For the text-containing cell, return its midpoint in (x, y) coordinate format. 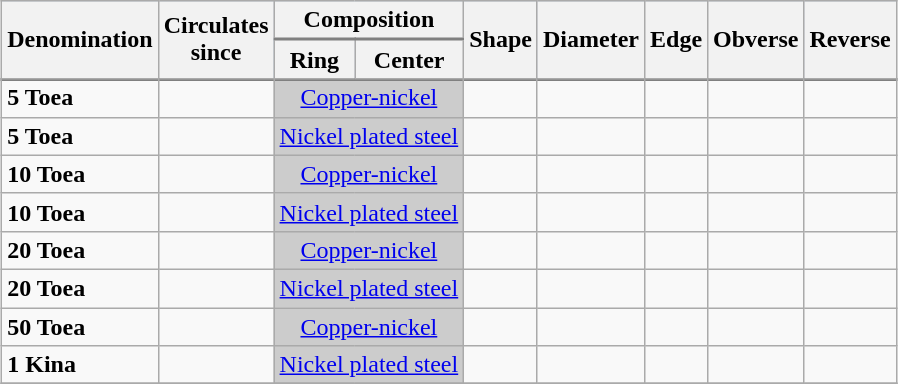
50 Toea (80, 327)
Reverse (850, 40)
Composition (369, 20)
1 Kina (80, 365)
Diameter (590, 40)
Shape (501, 40)
Center (410, 60)
Denomination (80, 40)
Edge (676, 40)
Ring (314, 60)
Circulates since (216, 40)
Obverse (756, 40)
